Extract the (X, Y) coordinate from the center of the cell holding the provided text.  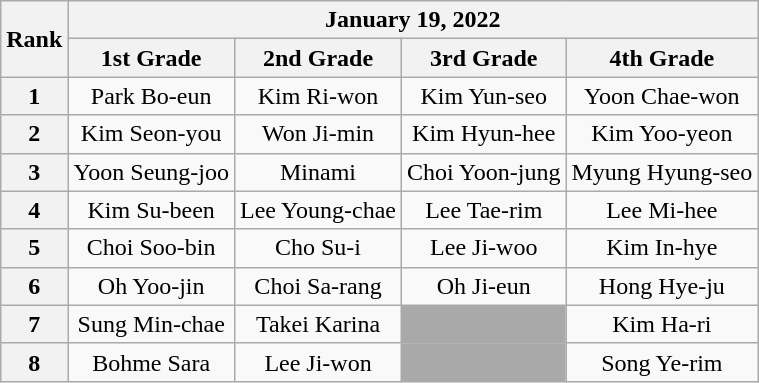
Choi Soo-bin (152, 248)
Kim Hyun-hee (484, 134)
Lee Young-chae (318, 210)
Kim Yun-seo (484, 96)
Kim Su-been (152, 210)
Choi Sa-rang (318, 286)
Yoon Chae-won (662, 96)
Kim Ri-won (318, 96)
Oh Ji-eun (484, 286)
January 19, 2022 (413, 20)
Song Ye-rim (662, 362)
8 (34, 362)
Hong Hye-ju (662, 286)
Kim Ha-ri (662, 324)
5 (34, 248)
Choi Yoon-jung (484, 172)
Myung Hyung-seo (662, 172)
Oh Yoo-jin (152, 286)
Lee Tae-rim (484, 210)
7 (34, 324)
Lee Mi-hee (662, 210)
2 (34, 134)
Park Bo-eun (152, 96)
3rd Grade (484, 58)
Kim In-hye (662, 248)
1 (34, 96)
Sung Min-chae (152, 324)
3 (34, 172)
Won Ji-min (318, 134)
Cho Su-i (318, 248)
Kim Seon-you (152, 134)
Rank (34, 39)
1st Grade (152, 58)
2nd Grade (318, 58)
6 (34, 286)
Bohme Sara (152, 362)
Kim Yoo-yeon (662, 134)
Yoon Seung-joo (152, 172)
4th Grade (662, 58)
Lee Ji-woo (484, 248)
Takei Karina (318, 324)
Lee Ji-won (318, 362)
4 (34, 210)
Minami (318, 172)
